Provide the (x, y) coordinate of the cell's center where the given text is located.  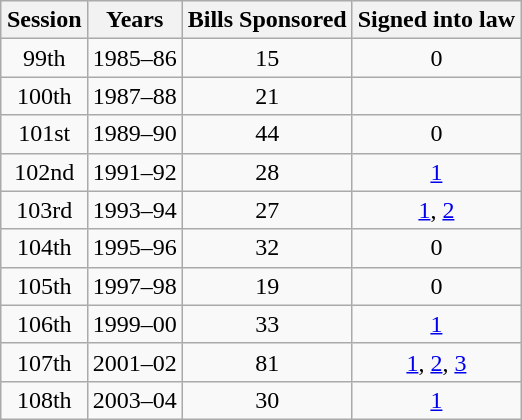
2003–04 (134, 400)
1997–98 (134, 286)
1987–88 (134, 96)
1, 2, 3 (436, 362)
Bills Sponsored (267, 20)
100th (44, 96)
1995–96 (134, 248)
101st (44, 134)
105th (44, 286)
1993–94 (134, 210)
1989–90 (134, 134)
21 (267, 96)
1, 2 (436, 210)
28 (267, 172)
Signed into law (436, 20)
19 (267, 286)
81 (267, 362)
106th (44, 324)
44 (267, 134)
Years (134, 20)
99th (44, 58)
1999–00 (134, 324)
102nd (44, 172)
27 (267, 210)
104th (44, 248)
103rd (44, 210)
32 (267, 248)
30 (267, 400)
Session (44, 20)
1985–86 (134, 58)
107th (44, 362)
15 (267, 58)
33 (267, 324)
108th (44, 400)
2001–02 (134, 362)
1991–92 (134, 172)
